From the cell containing the given text, extract its center point as [X, Y] coordinate. 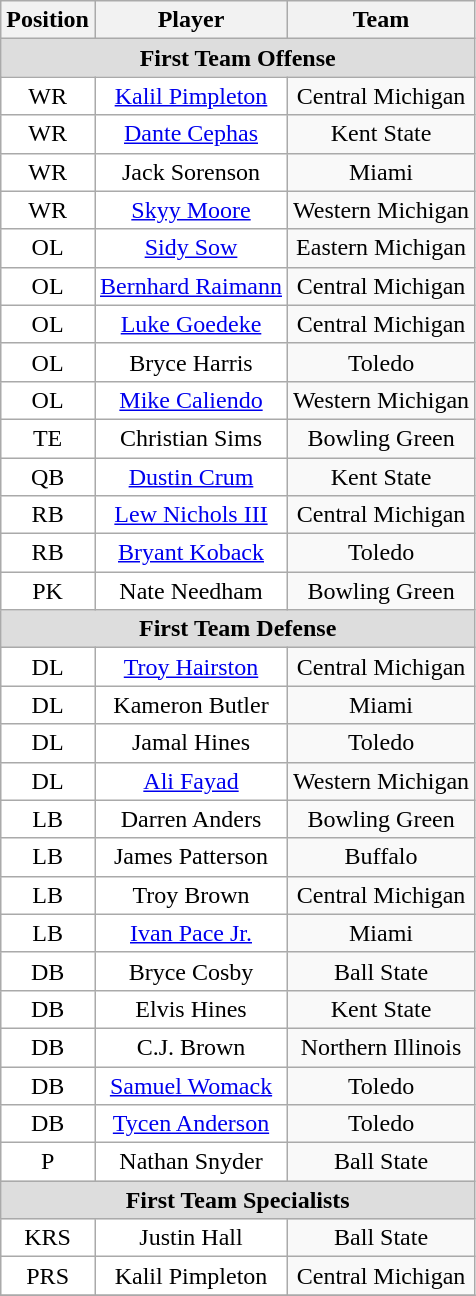
Samuel Womack [190, 1085]
First Team Offense [238, 58]
Buffalo [382, 857]
Eastern Michigan [382, 248]
PK [48, 591]
Ali Fayad [190, 781]
James Patterson [190, 857]
C.J. Brown [190, 1047]
First Team Defense [238, 629]
Position [48, 20]
Bernhard Raimann [190, 286]
PRS [48, 1276]
Bryant Koback [190, 553]
Ivan Pace Jr. [190, 933]
KRS [48, 1238]
Kameron Butler [190, 705]
First Team Specialists [238, 1200]
Darren Anders [190, 819]
Luke Goedeke [190, 324]
TE [48, 438]
Dante Cephas [190, 134]
Christian Sims [190, 438]
Troy Brown [190, 895]
Jamal Hines [190, 743]
Mike Caliendo [190, 400]
Northern Illinois [382, 1047]
Elvis Hines [190, 1009]
Nathan Snyder [190, 1162]
Skyy Moore [190, 210]
Nate Needham [190, 591]
Jack Sorenson [190, 172]
Team [382, 20]
Sidy Sow [190, 248]
Dustin Crum [190, 477]
Justin Hall [190, 1238]
Tycen Anderson [190, 1124]
QB [48, 477]
Troy Hairston [190, 667]
Bryce Harris [190, 362]
Player [190, 20]
P [48, 1162]
Lew Nichols III [190, 515]
Bryce Cosby [190, 971]
